Return the [X, Y] coordinate for the center point of the cell that contains the specified text.  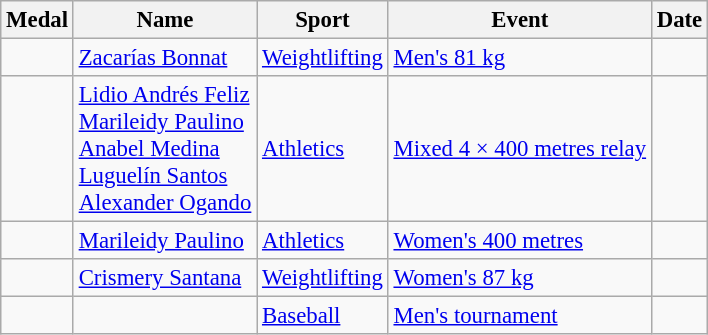
Lidio Andrés Feliz Marileidy PaulinoAnabel MedinaLuguelín SantosAlexander Ogando [164, 149]
Name [164, 20]
Medal [38, 20]
Crismery Santana [164, 278]
Marileidy Paulino [164, 241]
Baseball [323, 316]
Sport [323, 20]
Women's 87 kg [520, 278]
Men's tournament [520, 316]
Mixed 4 × 400 metres relay [520, 149]
Zacarías Bonnat [164, 58]
Women's 400 metres [520, 241]
Event [520, 20]
Men's 81 kg [520, 58]
Date [679, 20]
